Detect which cell encompasses the target text, then output its (x, y) center coordinate. 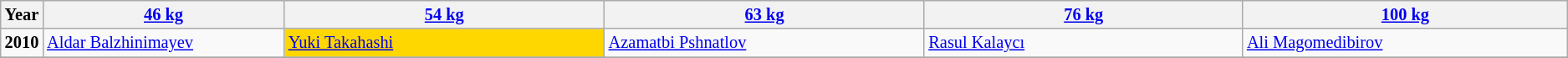
100 kg (1405, 14)
Yuki Takahashi (445, 43)
76 kg (1084, 14)
54 kg (445, 14)
Azamatbi Pshnatlov (764, 43)
Ali Magomedibirov (1405, 43)
Rasul Kalaycı (1084, 43)
2010 (22, 43)
Year (22, 14)
Aldar Balzhinimayev (164, 43)
63 kg (764, 14)
46 kg (164, 14)
